Locate the cell with the specified text and output its (X, Y) center coordinate. 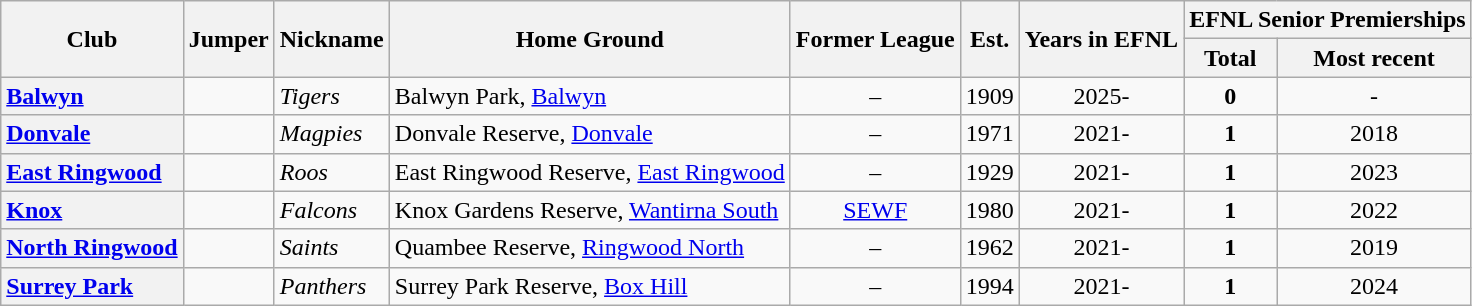
Donvale Reserve, Donvale (590, 134)
North Ringwood (92, 248)
2018 (1374, 134)
Roos (332, 172)
Home Ground (590, 39)
Most recent (1374, 58)
0 (1230, 96)
Total (1230, 58)
1971 (990, 134)
Surrey Park Reserve, Box Hill (590, 286)
1980 (990, 210)
Former League (875, 39)
2019 (1374, 248)
Balwyn (92, 96)
2023 (1374, 172)
Falcons (332, 210)
2024 (1374, 286)
Years in EFNL (1101, 39)
Balwyn Park, Balwyn (590, 96)
Donvale (92, 134)
Surrey Park (92, 286)
SEWF (875, 210)
Quambee Reserve, Ringwood North (590, 248)
EFNL Senior Premierships (1328, 20)
Est. (990, 39)
1909 (990, 96)
East Ringwood (92, 172)
Knox Gardens Reserve, Wantirna South (590, 210)
Club (92, 39)
Tigers (332, 96)
Nickname (332, 39)
East Ringwood Reserve, East Ringwood (590, 172)
2025- (1101, 96)
2022 (1374, 210)
Panthers (332, 286)
1994 (990, 286)
- (1374, 96)
1962 (990, 248)
Jumper (228, 39)
Knox (92, 210)
1929 (990, 172)
Magpies (332, 134)
Saints (332, 248)
